Capture the cell that displays the provided text and extract its (X, Y) central coordinate. 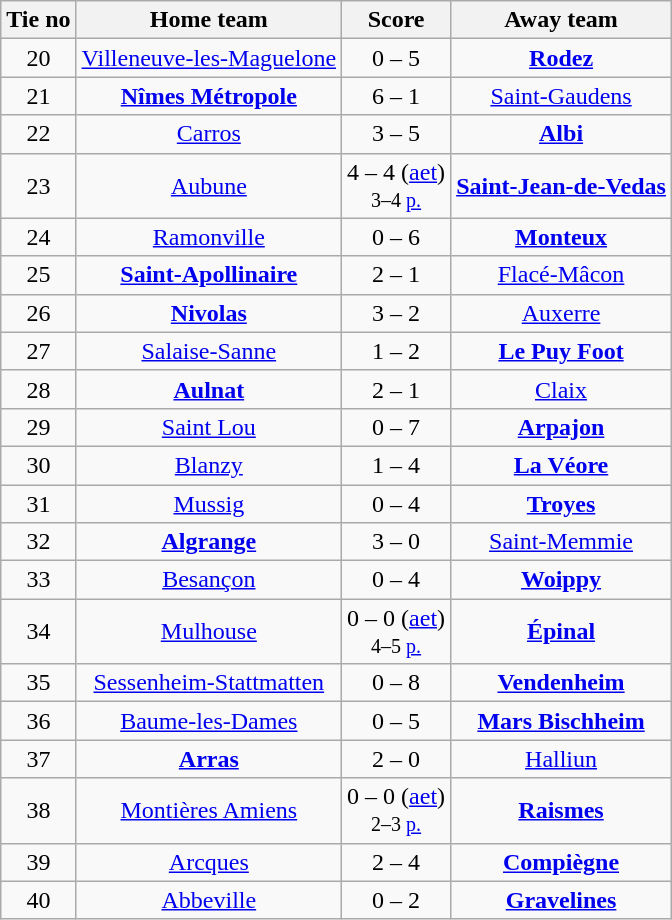
Auxerre (562, 313)
Carros (209, 134)
Aubune (209, 186)
26 (38, 313)
Vendenheim (562, 683)
Algrange (209, 542)
3 – 0 (396, 542)
Abbeville (209, 900)
0 – 6 (396, 237)
22 (38, 134)
Mars Bischheim (562, 721)
Arcques (209, 862)
Nivolas (209, 313)
1 – 4 (396, 465)
31 (38, 503)
Claix (562, 389)
Halliun (562, 759)
25 (38, 275)
Saint-Apollinaire (209, 275)
27 (38, 351)
Baume-les-Dames (209, 721)
Saint-Memmie (562, 542)
24 (38, 237)
La Véore (562, 465)
29 (38, 427)
0 – 7 (396, 427)
Sessenheim-Stattmatten (209, 683)
36 (38, 721)
Mussig (209, 503)
Woippy (562, 580)
Home team (209, 20)
Villeneuve-les-Maguelone (209, 58)
37 (38, 759)
Nîmes Métropole (209, 96)
6 – 1 (396, 96)
Tie no (38, 20)
0 – 8 (396, 683)
4 – 4 (aet)3–4 p. (396, 186)
23 (38, 186)
2 – 0 (396, 759)
30 (38, 465)
Saint Lou (209, 427)
Le Puy Foot (562, 351)
0 – 0 (aet)4–5 p. (396, 632)
Troyes (562, 503)
Rodez (562, 58)
40 (38, 900)
0 – 0 (aet)2–3 p. (396, 810)
32 (38, 542)
3 – 2 (396, 313)
Flacé-Mâcon (562, 275)
Saint-Gaudens (562, 96)
0 – 2 (396, 900)
Ramonville (209, 237)
Besançon (209, 580)
Aulnat (209, 389)
Albi (562, 134)
38 (38, 810)
39 (38, 862)
35 (38, 683)
28 (38, 389)
Épinal (562, 632)
Compiègne (562, 862)
Saint-Jean-de-Vedas (562, 186)
Monteux (562, 237)
Blanzy (209, 465)
20 (38, 58)
1 – 2 (396, 351)
33 (38, 580)
Salaise-Sanne (209, 351)
2 – 4 (396, 862)
Raismes (562, 810)
Away team (562, 20)
Arpajon (562, 427)
Mulhouse (209, 632)
Montières Amiens (209, 810)
Gravelines (562, 900)
3 – 5 (396, 134)
Score (396, 20)
Arras (209, 759)
34 (38, 632)
21 (38, 96)
